Detect which cell encompasses the target text, then output its [X, Y] center coordinate. 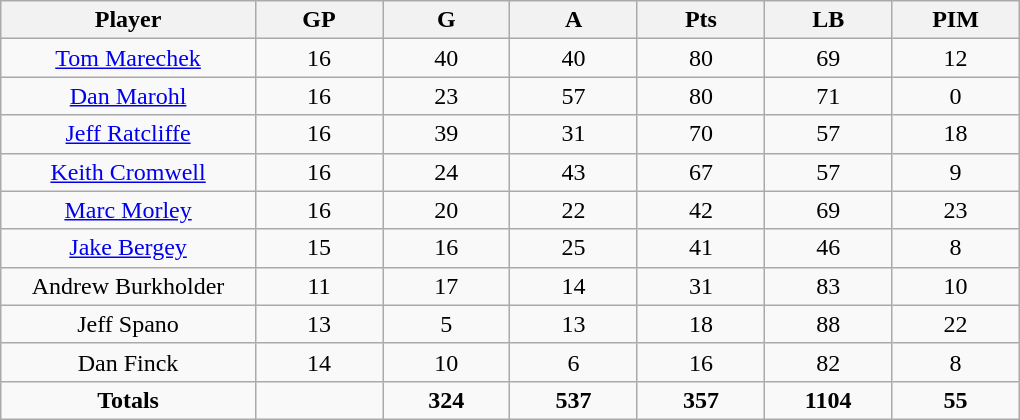
43 [574, 172]
Pts [700, 20]
PIM [956, 20]
12 [956, 58]
Jake Bergey [128, 248]
Jeff Spano [128, 324]
70 [700, 134]
Marc Morley [128, 210]
11 [318, 286]
0 [956, 96]
6 [574, 362]
41 [700, 248]
46 [828, 248]
83 [828, 286]
537 [574, 400]
GP [318, 20]
1104 [828, 400]
Jeff Ratcliffe [128, 134]
42 [700, 210]
9 [956, 172]
Tom Marechek [128, 58]
71 [828, 96]
Dan Marohl [128, 96]
15 [318, 248]
24 [446, 172]
Andrew Burkholder [128, 286]
LB [828, 20]
5 [446, 324]
25 [574, 248]
G [446, 20]
324 [446, 400]
67 [700, 172]
55 [956, 400]
357 [700, 400]
Player [128, 20]
Keith Cromwell [128, 172]
20 [446, 210]
Totals [128, 400]
82 [828, 362]
39 [446, 134]
Dan Finck [128, 362]
88 [828, 324]
A [574, 20]
17 [446, 286]
